Pinpoint the cell where the given text exists, returning its (x, y) midpoint coordinate. 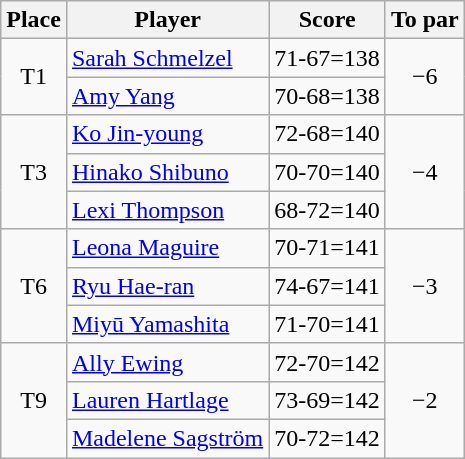
71-70=141 (328, 324)
Leona Maguire (167, 248)
Player (167, 20)
Ko Jin-young (167, 134)
Madelene Sagström (167, 438)
73-69=142 (328, 400)
Sarah Schmelzel (167, 58)
71-67=138 (328, 58)
−6 (424, 77)
70-72=142 (328, 438)
To par (424, 20)
Amy Yang (167, 96)
T1 (34, 77)
Place (34, 20)
72-70=142 (328, 362)
Miyū Yamashita (167, 324)
−2 (424, 400)
−4 (424, 172)
70-70=140 (328, 172)
T3 (34, 172)
Lauren Hartlage (167, 400)
74-67=141 (328, 286)
70-68=138 (328, 96)
68-72=140 (328, 210)
Lexi Thompson (167, 210)
−3 (424, 286)
72-68=140 (328, 134)
70-71=141 (328, 248)
T6 (34, 286)
Hinako Shibuno (167, 172)
T9 (34, 400)
Ryu Hae-ran (167, 286)
Ally Ewing (167, 362)
Score (328, 20)
